Locate the cell with the specified text and output its [x, y] center coordinate. 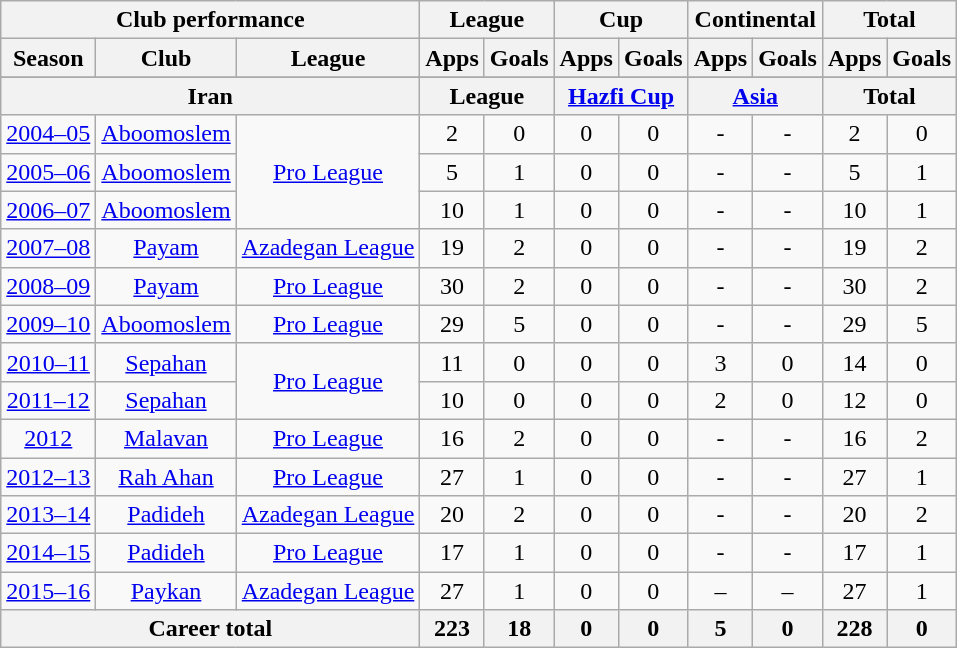
Club performance [210, 20]
2012–13 [48, 477]
2005–06 [48, 172]
2004–05 [48, 134]
12 [854, 400]
2007–08 [48, 248]
Hazfi Cup [621, 96]
Career total [210, 629]
Club [166, 58]
Cup [621, 20]
Iran [210, 96]
2006–07 [48, 210]
11 [452, 362]
2009–10 [48, 324]
Rah Ahan [166, 477]
2012 [48, 438]
2010–11 [48, 362]
18 [519, 629]
Paykan [166, 591]
14 [854, 362]
2013–14 [48, 515]
Continental [755, 20]
2008–09 [48, 286]
2015–16 [48, 591]
Season [48, 58]
223 [452, 629]
3 [720, 362]
2011–12 [48, 400]
228 [854, 629]
Asia [755, 96]
Malavan [166, 438]
2014–15 [48, 553]
